Capture the cell that displays the provided text and extract its [X, Y] central coordinate. 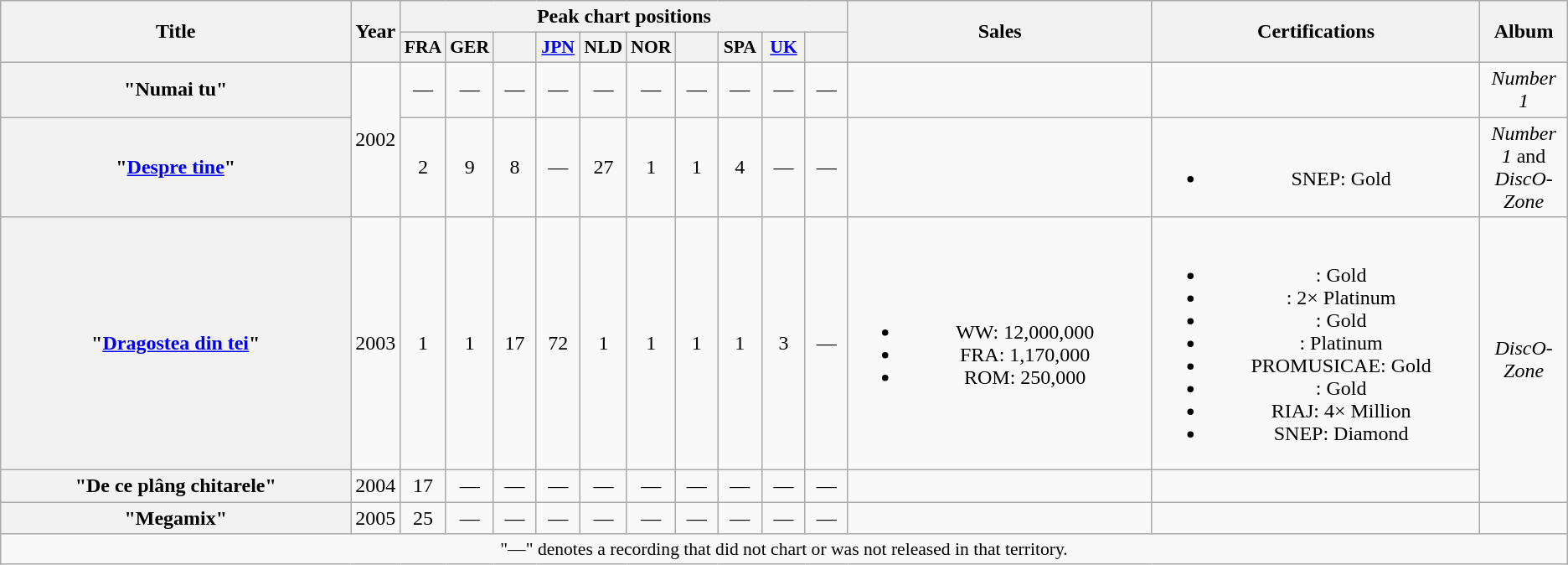
SPA [740, 48]
GER [469, 48]
2005 [375, 518]
"Dragostea din tei" [176, 344]
Number 1 and DiscO-Zone [1524, 168]
3 [784, 344]
2002 [375, 139]
2003 [375, 344]
2 [423, 168]
: Gold: 2× Platinum: Gold: PlatinumPROMUSICAE: Gold: GoldRIAJ: 4× MillionSNEP: Diamond [1316, 344]
Album [1524, 32]
Peak chart positions [624, 17]
"Despre tine" [176, 168]
8 [514, 168]
Sales [1000, 32]
NOR [651, 48]
WW: 12,000,000FRA: 1,170,000ROM: 250,000 [1000, 344]
FRA [423, 48]
Certifications [1316, 32]
72 [558, 344]
DiscO-Zone [1524, 360]
"De ce plâng chitarele" [176, 486]
9 [469, 168]
"—" denotes a recording that did not chart or was not released in that territory. [784, 549]
"Megamix" [176, 518]
Year [375, 32]
JPN [558, 48]
UK [784, 48]
Number 1 [1524, 89]
Title [176, 32]
25 [423, 518]
"Numai tu" [176, 89]
27 [604, 168]
SNEP: Gold [1316, 168]
4 [740, 168]
NLD [604, 48]
2004 [375, 486]
